Return the (x, y) coordinate for the center point of the cell that contains the specified text.  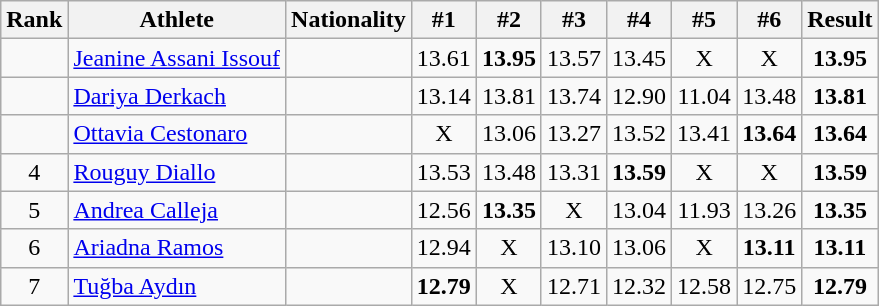
#1 (444, 20)
13.52 (638, 134)
13.74 (574, 96)
#4 (638, 20)
Rank (34, 20)
Andrea Calleja (177, 210)
Athlete (177, 20)
Nationality (349, 20)
7 (34, 286)
Ottavia Cestonaro (177, 134)
13.53 (444, 172)
12.94 (444, 248)
13.61 (444, 58)
13.26 (770, 210)
#3 (574, 20)
13.57 (574, 58)
11.93 (704, 210)
#6 (770, 20)
12.90 (638, 96)
12.75 (770, 286)
13.27 (574, 134)
13.41 (704, 134)
11.04 (704, 96)
12.56 (444, 210)
12.71 (574, 286)
12.32 (638, 286)
4 (34, 172)
Tuğba Aydın (177, 286)
13.04 (638, 210)
13.45 (638, 58)
Jeanine Assani Issouf (177, 58)
#2 (508, 20)
13.31 (574, 172)
5 (34, 210)
Dariya Derkach (177, 96)
13.14 (444, 96)
Rouguy Diallo (177, 172)
Result (840, 20)
6 (34, 248)
13.10 (574, 248)
#5 (704, 20)
12.58 (704, 286)
Ariadna Ramos (177, 248)
